Pinpoint the cell where the given text exists, returning its [x, y] midpoint coordinate. 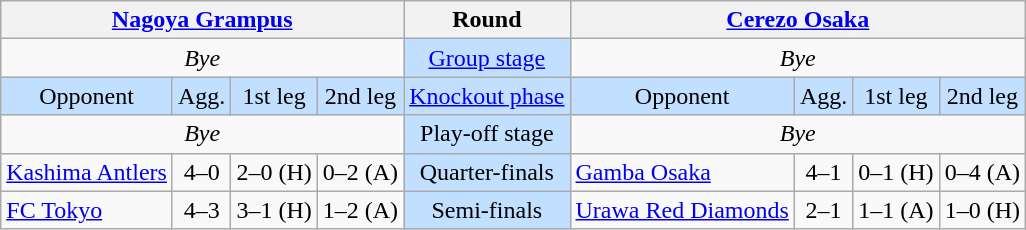
Kashima Antlers [87, 172]
2–0 (H) [274, 172]
0–2 (A) [360, 172]
Cerezo Osaka [798, 20]
4–0 [201, 172]
Knockout phase [487, 96]
4–1 [823, 172]
1–0 (H) [982, 210]
Semi-finals [487, 210]
Group stage [487, 58]
3–1 (H) [274, 210]
4–3 [201, 210]
FC Tokyo [87, 210]
1–1 (A) [896, 210]
0–4 (A) [982, 172]
Nagoya Grampus [202, 20]
Quarter-finals [487, 172]
Gamba Osaka [682, 172]
1–2 (A) [360, 210]
Urawa Red Diamonds [682, 210]
0–1 (H) [896, 172]
Play-off stage [487, 134]
2–1 [823, 210]
Round [487, 20]
